Capture the cell that displays the provided text and extract its (X, Y) central coordinate. 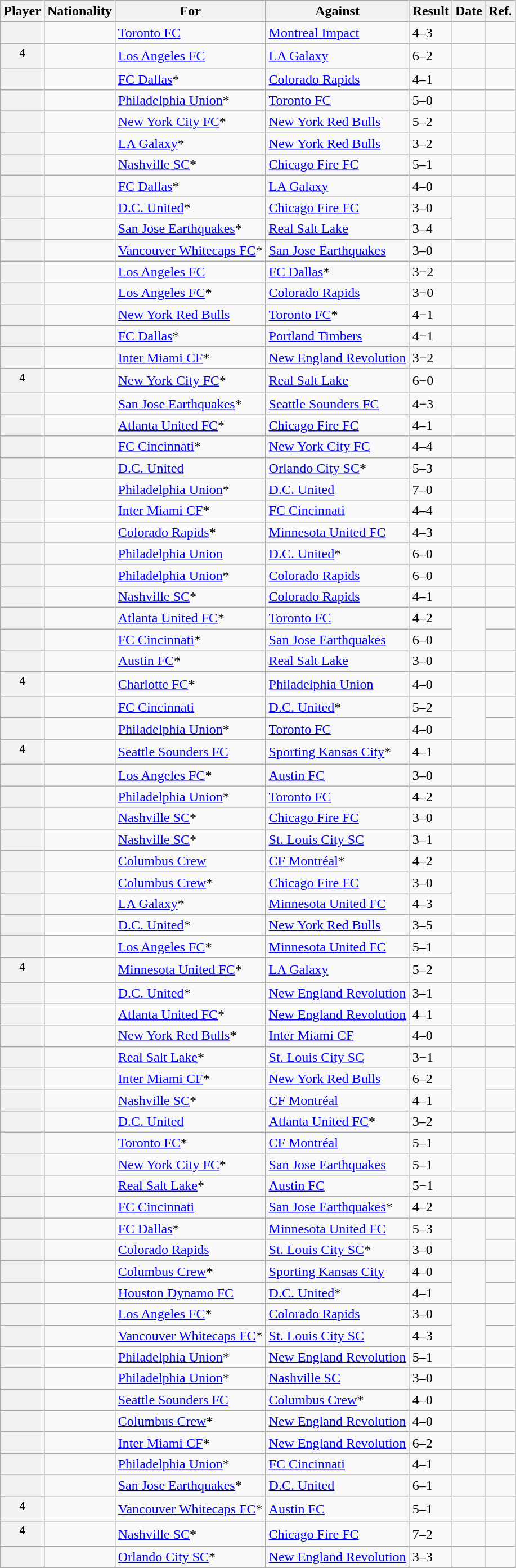
Columbus Crew (190, 861)
7–2 (430, 1534)
7–0 (430, 489)
Ref. (501, 11)
CF Montréal* (338, 861)
Against (338, 11)
Sporting Kansas City* (338, 752)
Montreal Impact (338, 33)
3–4 (430, 229)
Colorado Rapids* (190, 532)
Nationality (79, 11)
5–0 (430, 100)
Inter Miami CF (338, 1036)
6–1 (430, 1485)
St. Louis City SC* (338, 1250)
Charlotte FC* (190, 684)
Minnesota United FC* (190, 970)
For (190, 11)
Houston Dynamo FC (190, 1293)
5−1 (430, 1186)
3−1 (430, 1057)
Sporting Kansas City (338, 1272)
3−0 (430, 293)
3–3 (430, 1557)
Nashville SC (338, 1378)
Portland Timbers (338, 336)
Player (23, 11)
Austin FC* (190, 661)
4−3 (430, 404)
6−0 (430, 380)
Date (469, 11)
New York City FC (338, 447)
New York Red Bulls* (190, 1036)
3–5 (430, 925)
Result (430, 11)
